Capture the cell that displays the provided text and extract its (X, Y) central coordinate. 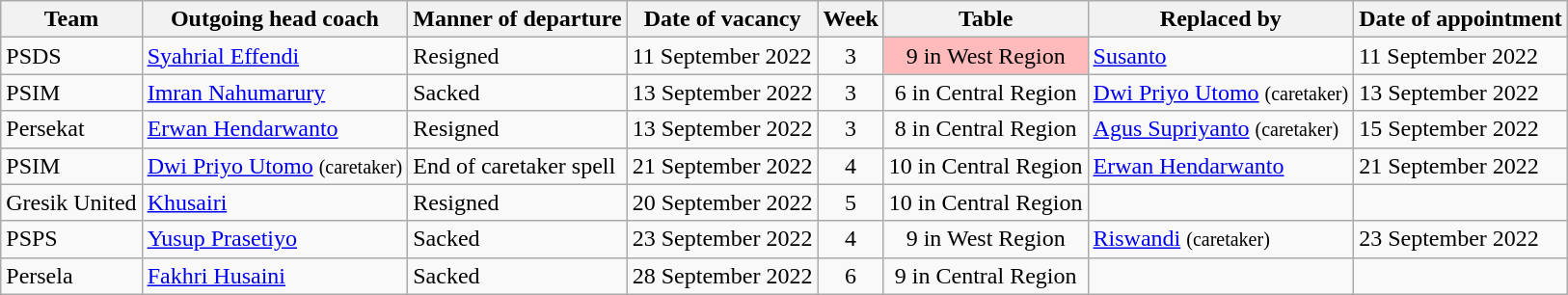
20 September 2022 (722, 202)
Susanto (1221, 56)
Table (986, 19)
Agus Supriyanto (caretaker) (1221, 129)
15 September 2022 (1461, 129)
Khusairi (275, 202)
Yusup Prasetiyo (275, 239)
28 September 2022 (722, 276)
Manner of departure (517, 19)
5 (851, 202)
9 in Central Region (986, 276)
PSPS (71, 239)
Persela (71, 276)
Replaced by (1221, 19)
Riswandi (caretaker) (1221, 239)
6 (851, 276)
Team (71, 19)
PSDS (71, 56)
Fakhri Husaini (275, 276)
Gresik United (71, 202)
Week (851, 19)
6 in Central Region (986, 93)
End of caretaker spell (517, 166)
Outgoing head coach (275, 19)
8 in Central Region (986, 129)
Date of appointment (1461, 19)
Imran Nahumarury (275, 93)
Syahrial Effendi (275, 56)
Persekat (71, 129)
Date of vacancy (722, 19)
